For the text-containing cell, return its midpoint in (x, y) coordinate format. 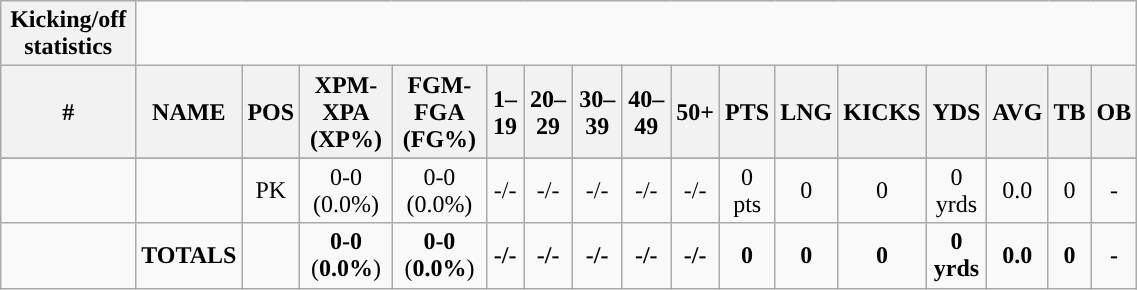
50+ (696, 112)
POS (271, 112)
Kicking/off statistics (68, 34)
AVG (1018, 112)
0 pts (748, 190)
PK (271, 190)
# (68, 112)
KICKS (882, 112)
PTS (748, 112)
FGM-FGA (FG%) (439, 112)
OB (1114, 112)
30–39 (598, 112)
20–29 (548, 112)
TOTALS (189, 256)
YDS (956, 112)
40–49 (646, 112)
XPM-XPA (XP%) (346, 112)
LNG (806, 112)
TB (1070, 112)
1–19 (506, 112)
NAME (189, 112)
